Locate the cell with the specified text and output its (X, Y) center coordinate. 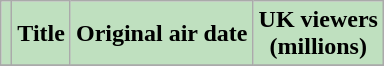
UK viewers(millions) (318, 34)
Title (42, 34)
Original air date (162, 34)
